Find where the given text appears and provide that cell's center as (X, Y) coordinate. 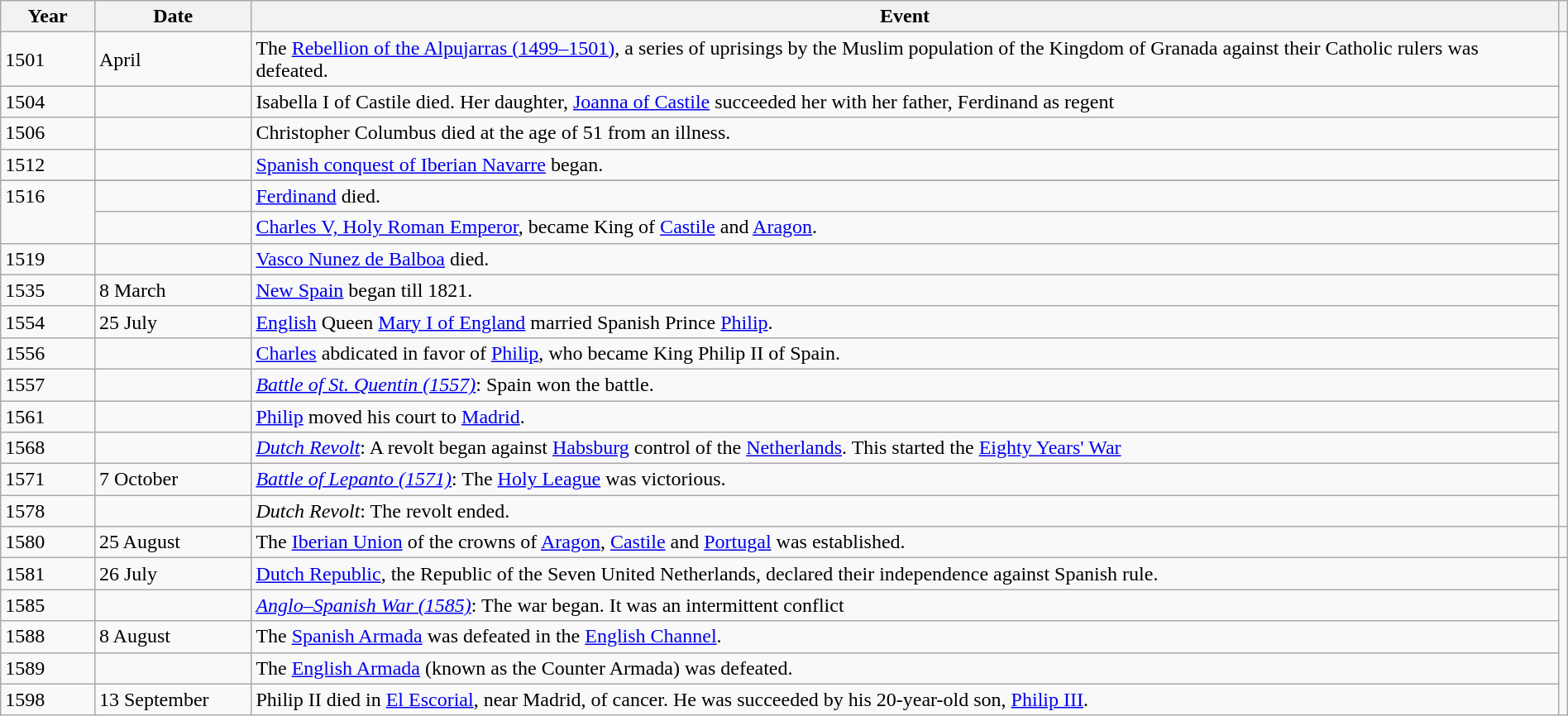
1501 (48, 60)
Anglo–Spanish War (1585): The war began. It was an intermittent conflict (905, 605)
The Iberian Union of the crowns of Aragon, Castile and Portugal was established. (905, 542)
1580 (48, 542)
26 July (172, 574)
1588 (48, 637)
1598 (48, 699)
1589 (48, 668)
1535 (48, 290)
English Queen Mary I of England married Spanish Prince Philip. (905, 322)
13 September (172, 699)
Dutch Revolt: The revolt ended. (905, 511)
Year (48, 17)
25 July (172, 322)
Vasco Nunez de Balboa died. (905, 259)
1519 (48, 259)
New Spain began till 1821. (905, 290)
1506 (48, 133)
Dutch Republic, the Republic of the Seven United Netherlands, declared their independence against Spanish rule. (905, 574)
1581 (48, 574)
1504 (48, 102)
Date (172, 17)
1512 (48, 165)
1516 (48, 212)
Christopher Columbus died at the age of 51 from an illness. (905, 133)
8 August (172, 637)
1585 (48, 605)
Battle of St. Quentin (1557): Spain won the battle. (905, 384)
1561 (48, 416)
Philip moved his court to Madrid. (905, 416)
Charles abdicated in favor of Philip, who became King Philip II of Spain. (905, 353)
Philip II died in El Escorial, near Madrid, of cancer. He was succeeded by his 20-year-old son, Philip III. (905, 699)
Spanish conquest of Iberian Navarre began. (905, 165)
April (172, 60)
Ferdinand died. (905, 196)
25 August (172, 542)
1578 (48, 511)
The English Armada (known as the Counter Armada) was defeated. (905, 668)
The Spanish Armada was defeated in the English Channel. (905, 637)
Battle of Lepanto (1571): The Holy League was victorious. (905, 480)
Event (905, 17)
Isabella I of Castile died. Her daughter, Joanna of Castile succeeded her with her father, Ferdinand as regent (905, 102)
1571 (48, 480)
1554 (48, 322)
Dutch Revolt: A revolt began against Habsburg control of the Netherlands. This started the Eighty Years' War (905, 448)
Charles V, Holy Roman Emperor, became King of Castile and Aragon. (905, 227)
1557 (48, 384)
8 March (172, 290)
1556 (48, 353)
1568 (48, 448)
7 October (172, 480)
